Find where the given text appears and provide that cell's center as [x, y] coordinate. 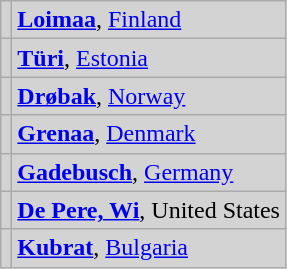
Kubrat, Bulgaria [149, 248]
Drøbak, Norway [149, 96]
Loimaa, Finland [149, 20]
Türi, Estonia [149, 58]
Grenaa, Denmark [149, 134]
De Pere, Wi, United States [149, 210]
Gadebusch, Germany [149, 172]
